Identify which cell holds the provided text, then report its [X, Y] central coordinate. 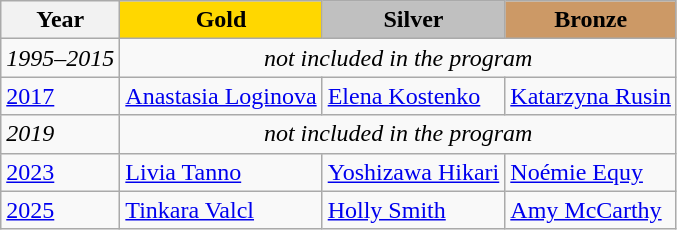
Year [60, 20]
Elena Kostenko [414, 96]
Katarzyna Rusin [591, 96]
2023 [60, 172]
Livia Tanno [221, 172]
Tinkara Valcl [221, 210]
Holly Smith [414, 210]
Anastasia Loginova [221, 96]
Yoshizawa Hikari [414, 172]
Silver [414, 20]
Gold [221, 20]
2025 [60, 210]
2017 [60, 96]
Noémie Equy [591, 172]
Amy McCarthy [591, 210]
Bronze [591, 20]
1995–2015 [60, 58]
2019 [60, 134]
